Scan for the cell matching the given text and deliver its [X, Y] coordinate at center. 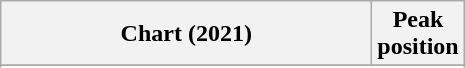
Chart (2021) [186, 34]
Peakposition [418, 34]
